Locate the cell with the specified text and output its [x, y] center coordinate. 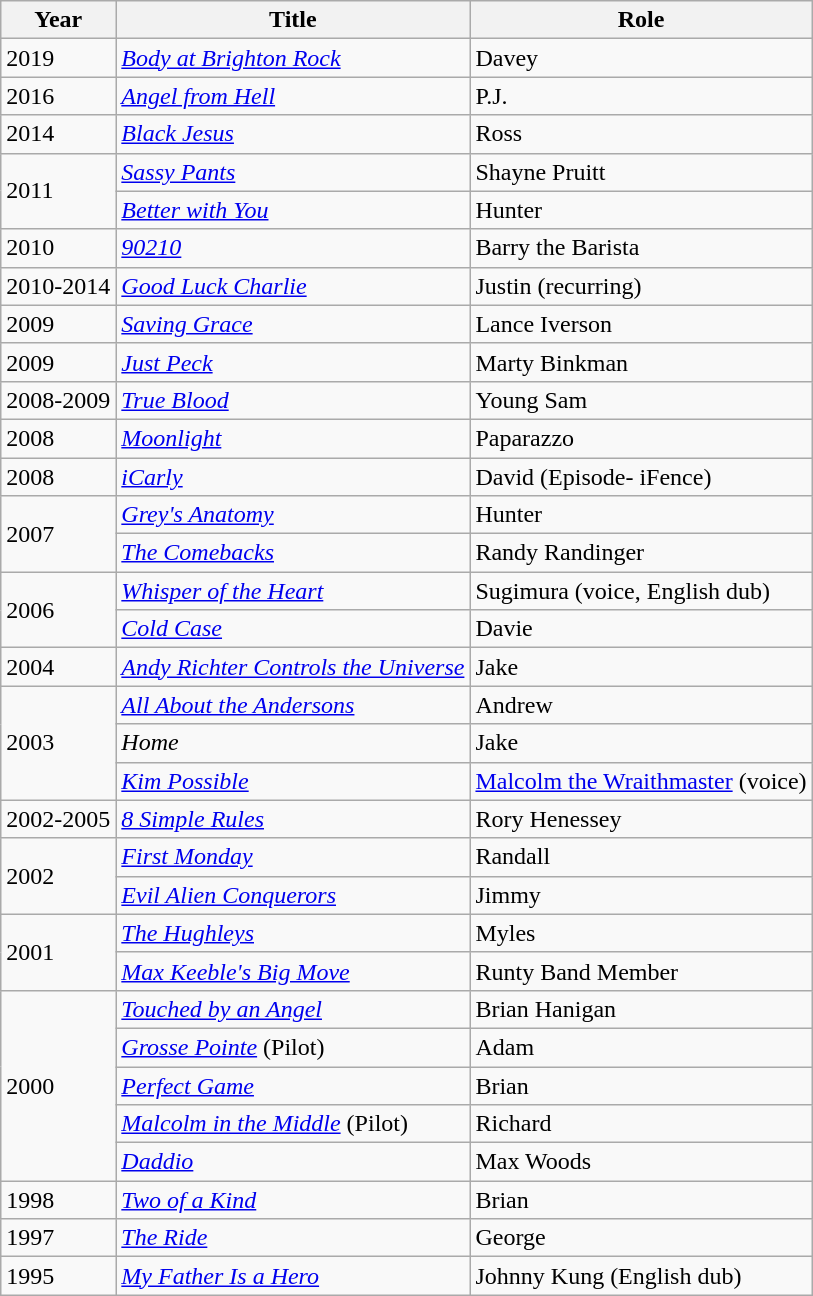
True Blood [293, 400]
2002-2005 [58, 819]
Touched by an Angel [293, 1009]
Runty Band Member [641, 971]
Richard [641, 1124]
Whisper of the Heart [293, 591]
1998 [58, 1200]
The Hughleys [293, 933]
Role [641, 20]
Just Peck [293, 362]
Black Jesus [293, 134]
2004 [58, 667]
Body at Brighton Rock [293, 58]
Brian Hanigan [641, 1009]
Grosse Pointe (Pilot) [293, 1047]
Johnny Kung (English dub) [641, 1276]
Saving Grace [293, 324]
Malcolm the Wraithmaster (voice) [641, 781]
Good Luck Charlie [293, 286]
The Ride [293, 1238]
1997 [58, 1238]
Sugimura (voice, English dub) [641, 591]
2014 [58, 134]
90210 [293, 248]
Davey [641, 58]
Angel from Hell [293, 96]
Kim Possible [293, 781]
2019 [58, 58]
Home [293, 743]
Year [58, 20]
Justin (recurring) [641, 286]
Randall [641, 857]
2003 [58, 743]
Max Woods [641, 1162]
Young Sam [641, 400]
2002 [58, 876]
2010 [58, 248]
Rory Henessey [641, 819]
Better with You [293, 210]
P.J. [641, 96]
Myles [641, 933]
Cold Case [293, 629]
George [641, 1238]
Ross [641, 134]
Daddio [293, 1162]
2008-2009 [58, 400]
2016 [58, 96]
Jimmy [641, 895]
2006 [58, 610]
Shayne Pruitt [641, 172]
Davie [641, 629]
Barry the Barista [641, 248]
Malcolm in the Middle (Pilot) [293, 1124]
First Monday [293, 857]
Grey's Anatomy [293, 515]
Perfect Game [293, 1085]
Evil Alien Conquerors [293, 895]
Marty Binkman [641, 362]
Lance Iverson [641, 324]
Andrew [641, 705]
2001 [58, 952]
1995 [58, 1276]
Paparazzo [641, 438]
Title [293, 20]
2011 [58, 191]
Two of a Kind [293, 1200]
Adam [641, 1047]
8 Simple Rules [293, 819]
Max Keeble's Big Move [293, 971]
David (Episode- iFence) [641, 477]
All About the Andersons [293, 705]
2007 [58, 534]
Andy Richter Controls the Universe [293, 667]
iCarly [293, 477]
My Father Is a Hero [293, 1276]
The Comebacks [293, 553]
Sassy Pants [293, 172]
Moonlight [293, 438]
2010-2014 [58, 286]
2000 [58, 1085]
Randy Randinger [641, 553]
